Detect which cell encompasses the target text, then output its [X, Y] center coordinate. 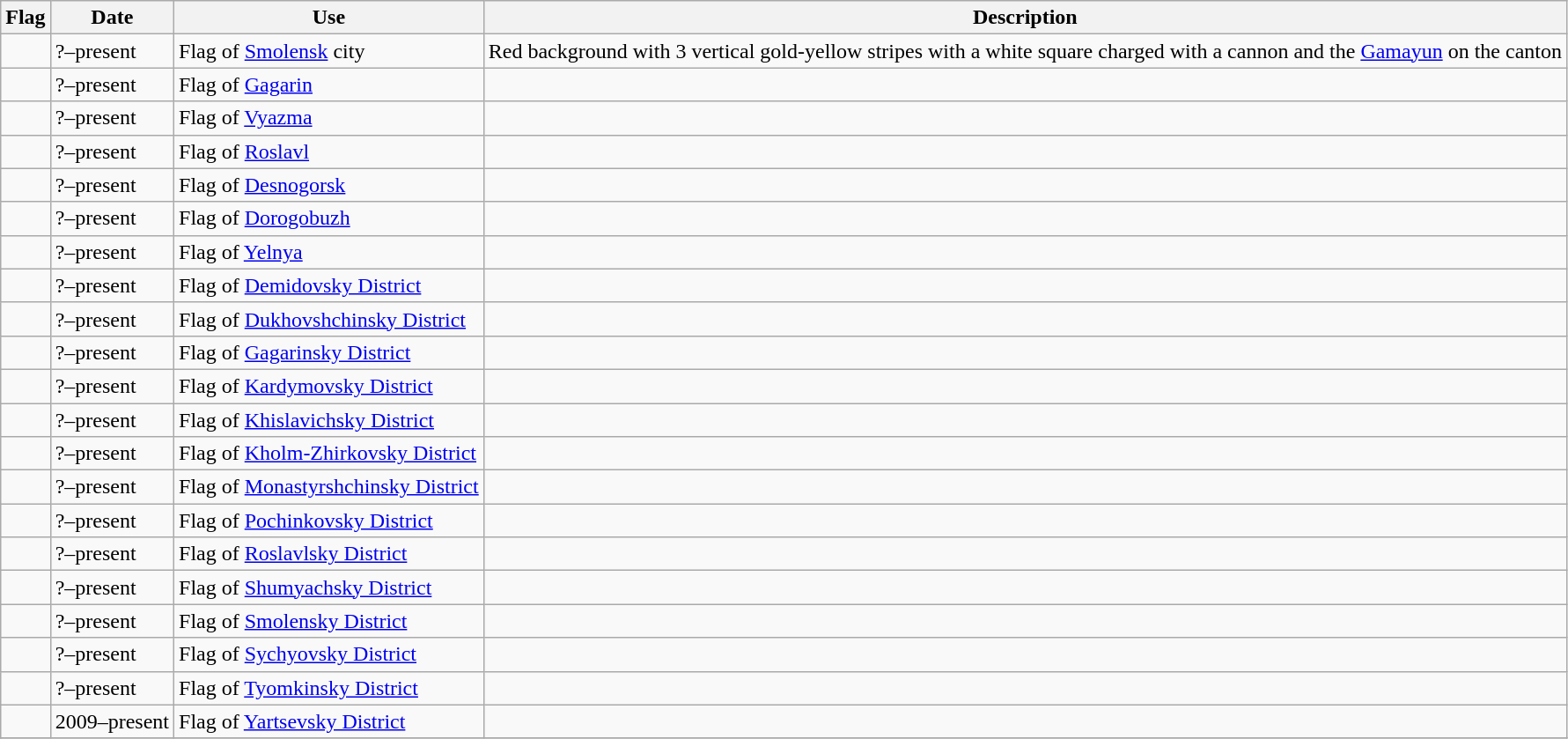
Flag of Dorogobuzh [329, 218]
Flag of Kardymovsky District [329, 386]
Flag of Gagarinsky District [329, 352]
Flag of Smolensk city [329, 51]
Flag of Dukhovshchinsky District [329, 319]
Flag of Khislavichsky District [329, 420]
Flag of Smolensky District [329, 621]
Date [112, 18]
Flag of Shumyachsky District [329, 588]
Description [1025, 18]
Flag of Desnogorsk [329, 185]
Flag of Demidovsky District [329, 285]
Flag of Roslavlsky District [329, 554]
2009–present [112, 721]
Flag of Pochinkovsky District [329, 521]
Red background with 3 vertical gold-yellow stripes with a white square charged with a cannon and the Gamayun on the canton [1025, 51]
Flag of Monastyrshchinsky District [329, 487]
Flag of Yelnya [329, 252]
Flag of Roslavl [329, 151]
Flag of Tyomkinsky District [329, 688]
Flag of Gagarin [329, 85]
Flag of Sychyovsky District [329, 654]
Flag [26, 18]
Use [329, 18]
Flag of Kholm-Zhirkovsky District [329, 454]
Flag of Vyazma [329, 118]
Flag of Yartsevsky District [329, 721]
